Provide the [x, y] coordinate of the cell's center where the given text is located.  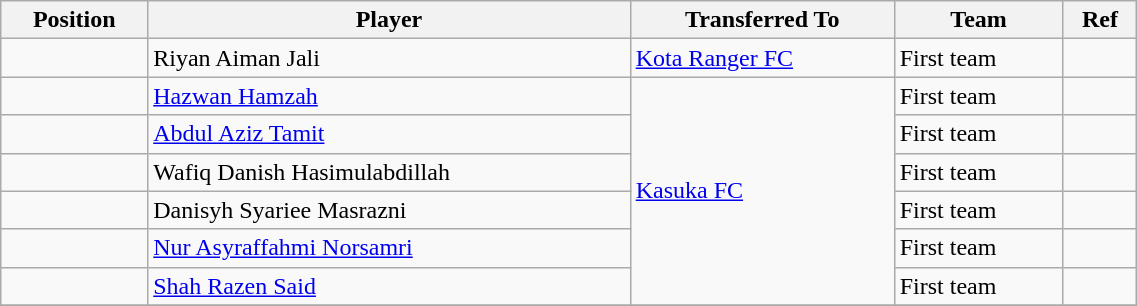
Nur Asyraffahmi Norsamri [389, 248]
Danisyh Syariee Masrazni [389, 210]
Shah Razen Said [389, 286]
Kota Ranger FC [762, 58]
Team [978, 20]
Riyan Aiman Jali [389, 58]
Abdul Aziz Tamit [389, 134]
Position [74, 20]
Player [389, 20]
Kasuka FC [762, 191]
Ref [1100, 20]
Wafiq Danish Hasimulabdillah [389, 172]
Hazwan Hamzah [389, 96]
Transferred To [762, 20]
